Provide the [X, Y] coordinate of the cell's center where the given text is located.  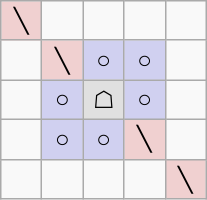
☖ [104, 100]
